Detect which cell encompasses the target text, then output its [x, y] center coordinate. 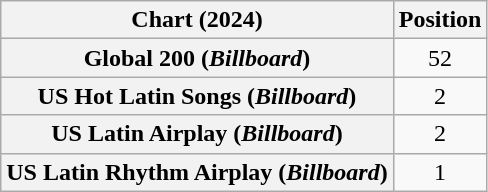
Global 200 (Billboard) [197, 58]
1 [440, 172]
Position [440, 20]
US Latin Airplay (Billboard) [197, 134]
US Latin Rhythm Airplay (Billboard) [197, 172]
52 [440, 58]
Chart (2024) [197, 20]
US Hot Latin Songs (Billboard) [197, 96]
